Provide the [X, Y] coordinate of the cell's center where the given text is located.  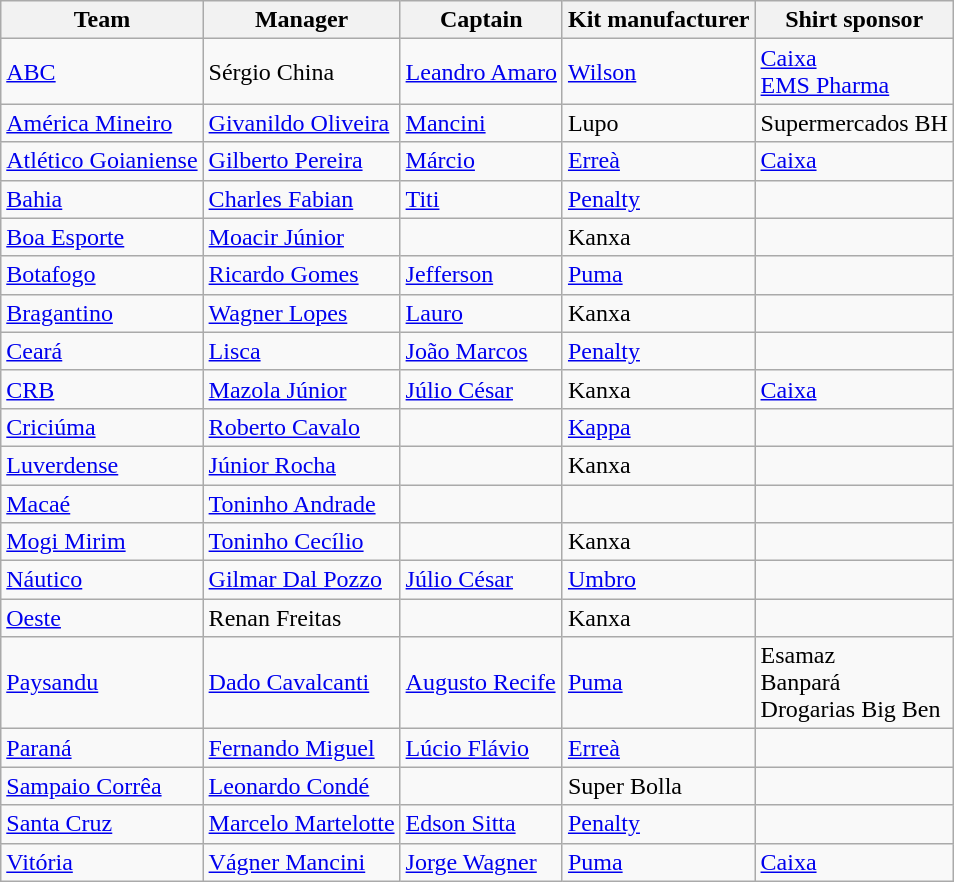
CRB [102, 389]
Mogi Mirim [102, 542]
Lupo [658, 123]
Mazola Júnior [302, 389]
Team [102, 20]
Ricardo Gomes [302, 275]
Lauro [481, 313]
Bragantino [102, 313]
Roberto Cavalo [302, 427]
Caixa EMS Pharma [854, 72]
Vitória [102, 862]
Wagner Lopes [302, 313]
Santa Cruz [102, 824]
América Mineiro [102, 123]
Wilson [658, 72]
Luverdense [102, 465]
Renan Freitas [302, 618]
Criciúma [102, 427]
Shirt sponsor [854, 20]
Ceará [102, 351]
Toninho Andrade [302, 503]
Leonardo Condé [302, 786]
Sérgio China [302, 72]
Vágner Mancini [302, 862]
Sampaio Corrêa [102, 786]
Titi [481, 199]
Macaé [102, 503]
Paysandu [102, 683]
Lisca [302, 351]
Umbro [658, 580]
Bahia [102, 199]
Lúcio Flávio [481, 748]
Botafogo [102, 275]
Júnior Rocha [302, 465]
Gilmar Dal Pozzo [302, 580]
Givanildo Oliveira [302, 123]
Mancini [481, 123]
Edson Sitta [481, 824]
Fernando Miguel [302, 748]
Manager [302, 20]
ABC [102, 72]
Náutico [102, 580]
Kit manufacturer [658, 20]
Augusto Recife [481, 683]
Supermercados BH [854, 123]
João Marcos [481, 351]
Gilberto Pereira [302, 161]
Jefferson [481, 275]
Dado Cavalcanti [302, 683]
Charles Fabian [302, 199]
Captain [481, 20]
Leandro Amaro [481, 72]
Boa Esporte [102, 237]
Toninho Cecílio [302, 542]
Kappa [658, 427]
Super Bolla [658, 786]
Paraná [102, 748]
Atlético Goianiense [102, 161]
Esamaz Banpará Drogarias Big Ben [854, 683]
Márcio [481, 161]
Oeste [102, 618]
Marcelo Martelotte [302, 824]
Moacir Júnior [302, 237]
Jorge Wagner [481, 862]
